Detect which cell encompasses the target text, then output its (X, Y) center coordinate. 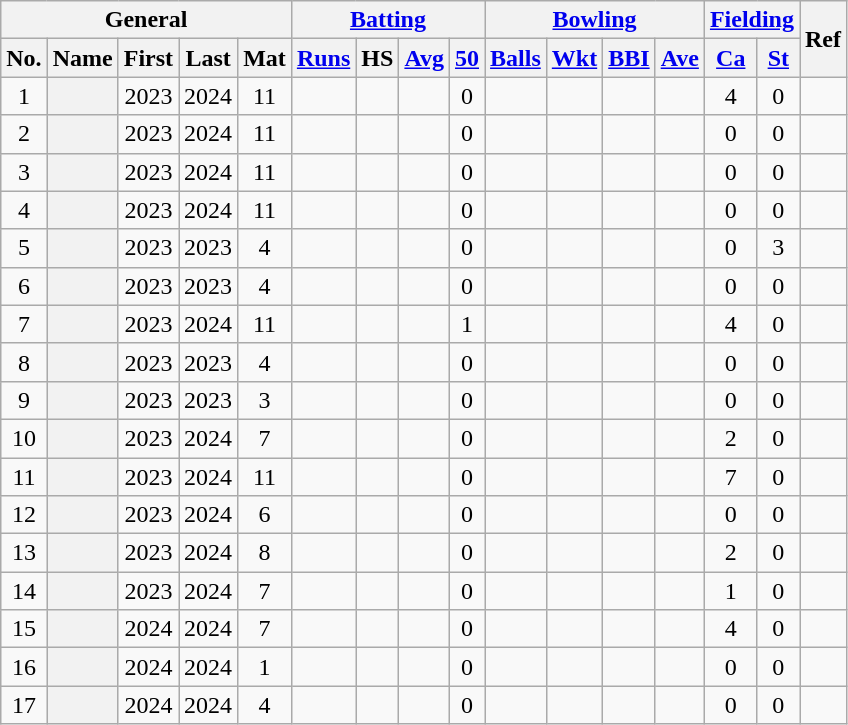
5 (24, 248)
St (778, 58)
Wkt (574, 58)
BBI (629, 58)
Runs (323, 58)
Mat (265, 58)
Name (82, 58)
Bowling (595, 20)
10 (24, 438)
17 (24, 705)
Ref (824, 39)
14 (24, 591)
50 (466, 58)
13 (24, 553)
First (148, 58)
16 (24, 667)
15 (24, 629)
Avg (424, 58)
12 (24, 515)
Balls (516, 58)
No. (24, 58)
Last (208, 58)
Fielding (752, 20)
9 (24, 400)
Batting (388, 20)
General (146, 20)
Ca (730, 58)
Ave (680, 58)
HS (378, 58)
